Scan for the cell matching the given text and deliver its (x, y) coordinate at center. 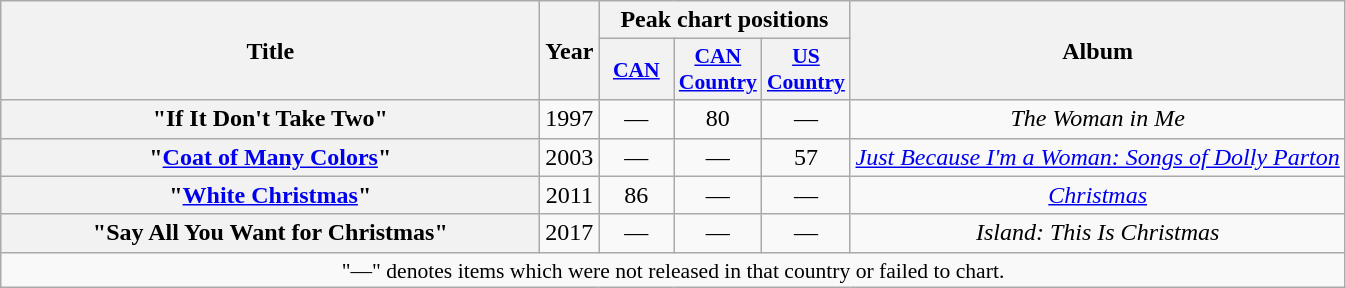
"—" denotes items which were not released in that country or failed to chart. (674, 270)
"If It Don't Take Two" (270, 119)
Island: This Is Christmas (1098, 233)
CANCountry (718, 70)
Title (270, 50)
Christmas (1098, 195)
"Say All You Want for Christmas" (270, 233)
80 (718, 119)
The Woman in Me (1098, 119)
Album (1098, 50)
Peak chart positions (724, 20)
2011 (570, 195)
2017 (570, 233)
2003 (570, 157)
1997 (570, 119)
CAN (636, 70)
57 (806, 157)
USCountry (806, 70)
"Coat of Many Colors" (270, 157)
Year (570, 50)
"White Christmas" (270, 195)
86 (636, 195)
Just Because I'm a Woman: Songs of Dolly Parton (1098, 157)
